Find where the given text appears and provide that cell's center as [X, Y] coordinate. 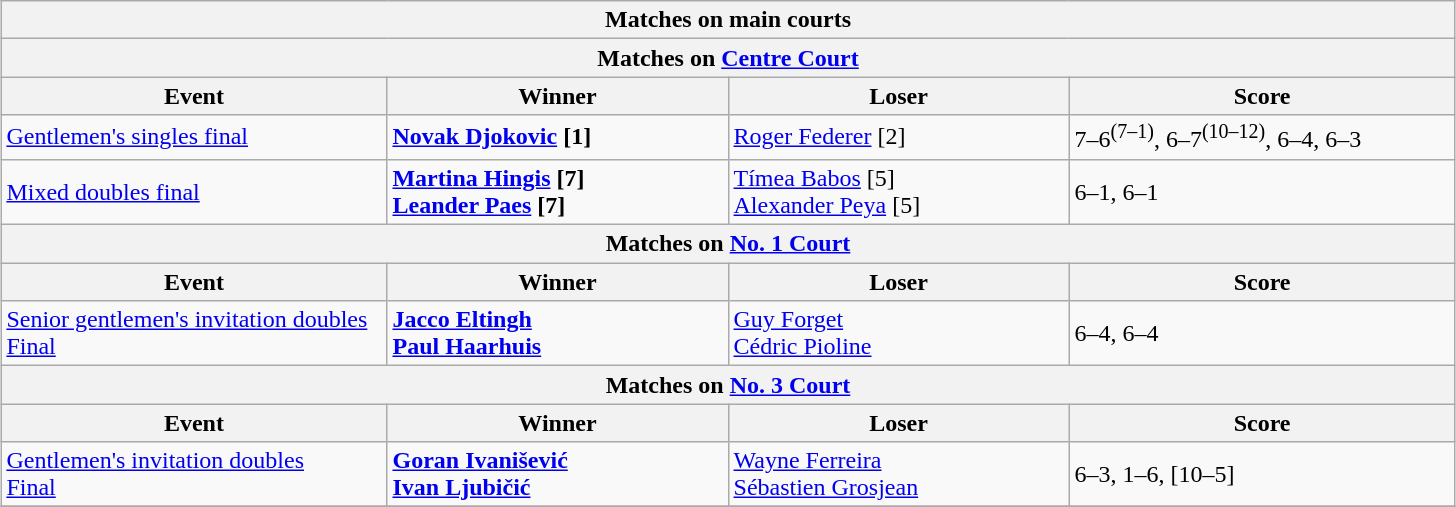
Roger Federer [2] [898, 138]
Matches on Centre Court [728, 58]
6–4, 6–4 [1262, 334]
Goran Ivanišević Ivan Ljubičić [558, 474]
Matches on main courts [728, 20]
Gentlemen's invitation doubles Final [194, 474]
Senior gentlemen's invitation doubles Final [194, 334]
Novak Djokovic [1] [558, 138]
Martina Hingis [7] Leander Paes [7] [558, 192]
6–1, 6–1 [1262, 192]
Jacco Eltingh Paul Haarhuis [558, 334]
Matches on No. 1 Court [728, 244]
Gentlemen's singles final [194, 138]
Guy Forget Cédric Pioline [898, 334]
Mixed doubles final [194, 192]
Tímea Babos [5] Alexander Peya [5] [898, 192]
Matches on No. 3 Court [728, 385]
Wayne Ferreira Sébastien Grosjean [898, 474]
7–6(7–1), 6–7(10–12), 6–4, 6–3 [1262, 138]
6–3, 1–6, [10–5] [1262, 474]
